Return the [x, y] coordinate for the center point of the cell that contains the specified text.  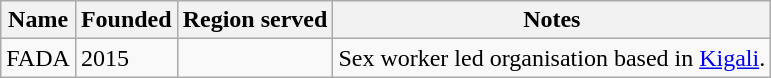
2015 [126, 58]
FADA [38, 58]
Founded [126, 20]
Notes [552, 20]
Region served [255, 20]
Sex worker led organisation based in Kigali. [552, 58]
Name [38, 20]
